Detect which cell encompasses the target text, then output its [X, Y] center coordinate. 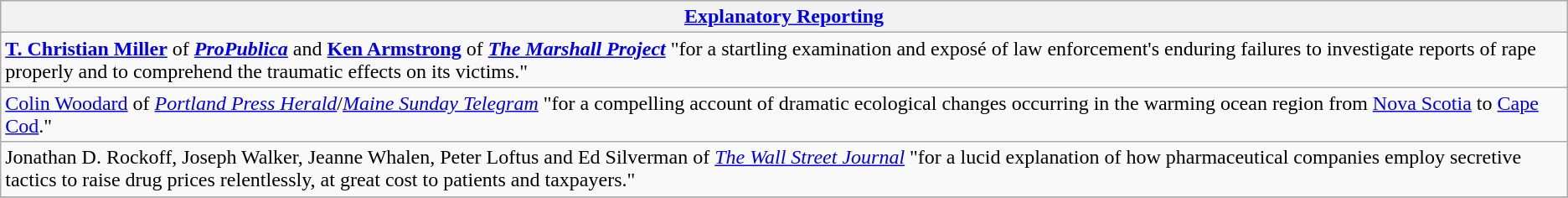
Explanatory Reporting [784, 17]
